Find where the given text appears and provide that cell's center as [x, y] coordinate. 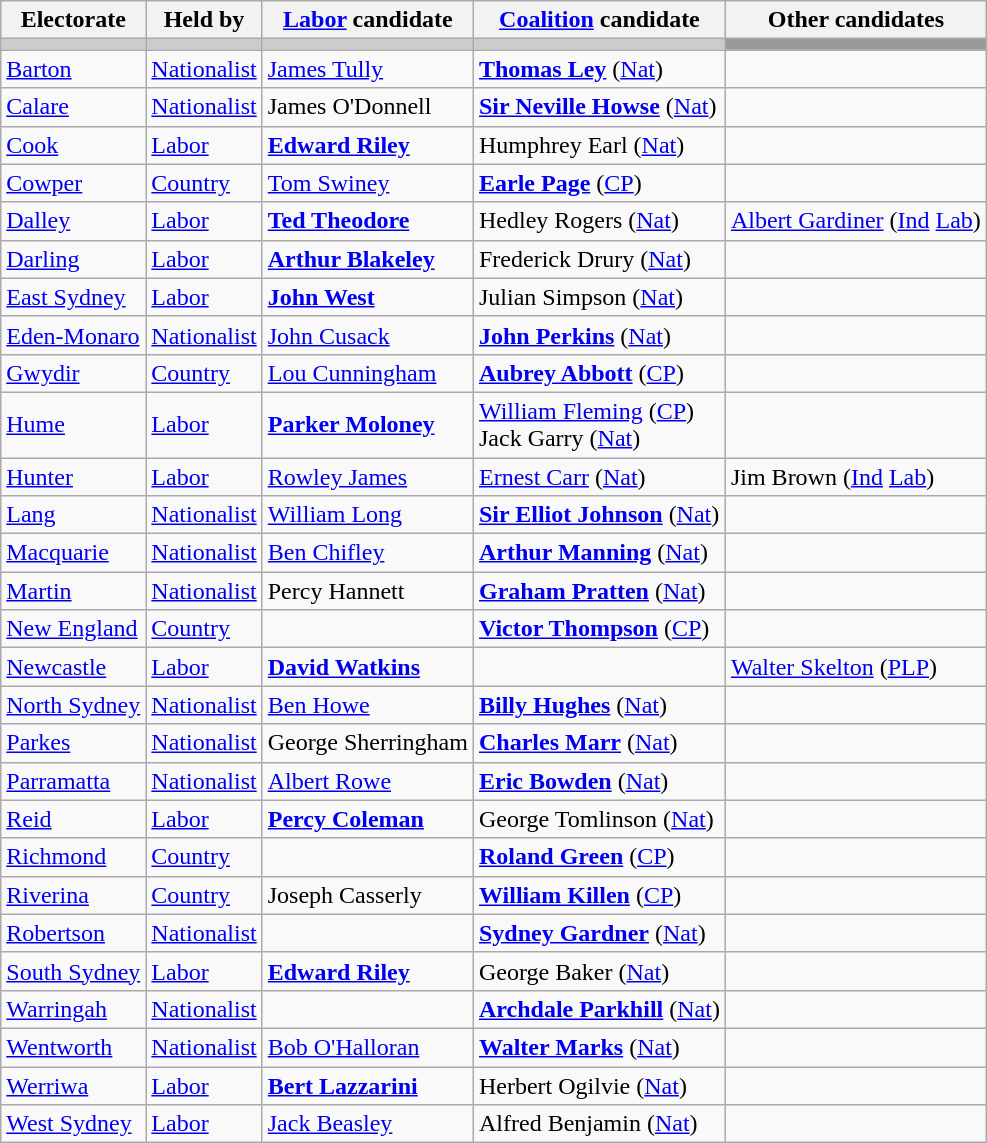
Albert Gardiner (Ind Lab) [856, 221]
Frederick Drury (Nat) [599, 259]
Gwydir [74, 373]
Warringah [74, 1009]
Ted Theodore [368, 221]
Sir Elliot Johnson (Nat) [599, 515]
Electorate [74, 20]
Bob O'Halloran [368, 1047]
Joseph Casserly [368, 895]
John Cusack [368, 335]
William Long [368, 515]
New England [74, 629]
Richmond [74, 857]
George Sherringham [368, 743]
Archdale Parkhill (Nat) [599, 1009]
Arthur Blakeley [368, 259]
Werriwa [74, 1085]
Ben Chifley [368, 553]
Arthur Manning (Nat) [599, 553]
Parker Moloney [368, 424]
Sir Neville Howse (Nat) [599, 107]
East Sydney [74, 297]
George Tomlinson (Nat) [599, 819]
North Sydney [74, 705]
Barton [74, 69]
Parkes [74, 743]
Alfred Benjamin (Nat) [599, 1124]
Cook [74, 145]
William Fleming (CP)Jack Garry (Nat) [599, 424]
Martin [74, 591]
Victor Thompson (CP) [599, 629]
Hunter [74, 477]
Calare [74, 107]
Percy Coleman [368, 819]
Thomas Ley (Nat) [599, 69]
Wentworth [74, 1047]
Percy Hannett [368, 591]
James O'Donnell [368, 107]
Parramatta [74, 781]
Riverina [74, 895]
Sydney Gardner (Nat) [599, 933]
Walter Skelton (PLP) [856, 667]
Eric Bowden (Nat) [599, 781]
Eden-Monaro [74, 335]
Coalition candidate [599, 20]
West Sydney [74, 1124]
George Baker (Nat) [599, 971]
Roland Green (CP) [599, 857]
Labor candidate [368, 20]
William Killen (CP) [599, 895]
Humphrey Earl (Nat) [599, 145]
Lang [74, 515]
Bert Lazzarini [368, 1085]
South Sydney [74, 971]
Darling [74, 259]
Billy Hughes (Nat) [599, 705]
John Perkins (Nat) [599, 335]
Walter Marks (Nat) [599, 1047]
Jack Beasley [368, 1124]
Robertson [74, 933]
Lou Cunningham [368, 373]
Rowley James [368, 477]
Jim Brown (Ind Lab) [856, 477]
Macquarie [74, 553]
Ernest Carr (Nat) [599, 477]
Ben Howe [368, 705]
Albert Rowe [368, 781]
Newcastle [74, 667]
Charles Marr (Nat) [599, 743]
James Tully [368, 69]
Dalley [74, 221]
Herbert Ogilvie (Nat) [599, 1085]
Held by [204, 20]
Hume [74, 424]
Other candidates [856, 20]
John West [368, 297]
Aubrey Abbott (CP) [599, 373]
David Watkins [368, 667]
Julian Simpson (Nat) [599, 297]
Earle Page (CP) [599, 183]
Hedley Rogers (Nat) [599, 221]
Graham Pratten (Nat) [599, 591]
Cowper [74, 183]
Reid [74, 819]
Tom Swiney [368, 183]
